Scan for the cell matching the given text and deliver its [x, y] coordinate at center. 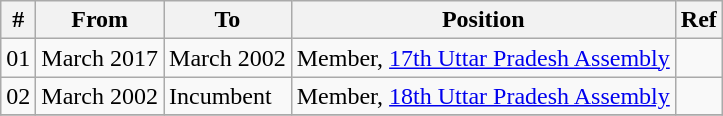
01 [18, 58]
To [228, 20]
02 [18, 96]
Member, 18th Uttar Pradesh Assembly [483, 96]
Position [483, 20]
Member, 17th Uttar Pradesh Assembly [483, 58]
Incumbent [228, 96]
March 2017 [100, 58]
Ref [698, 20]
# [18, 20]
From [100, 20]
